Determine the [X, Y] coordinate at the center of the cell enclosing the given text.  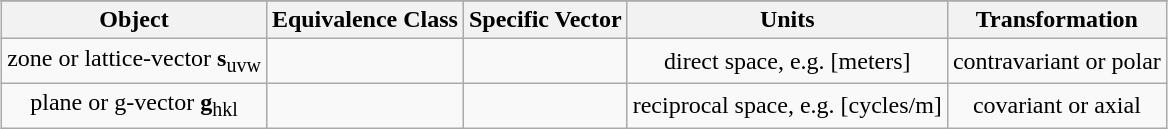
Object [134, 20]
Transformation [1056, 20]
reciprocal space, e.g. [cycles/m] [787, 105]
plane or g-vector ghkl [134, 105]
contravariant or polar [1056, 61]
Units [787, 20]
Equivalence Class [364, 20]
direct space, e.g. [meters] [787, 61]
zone or lattice-vector suvw [134, 61]
covariant or axial [1056, 105]
Specific Vector [545, 20]
